Search for the cell housing the specified text and yield its [X, Y] center coordinate. 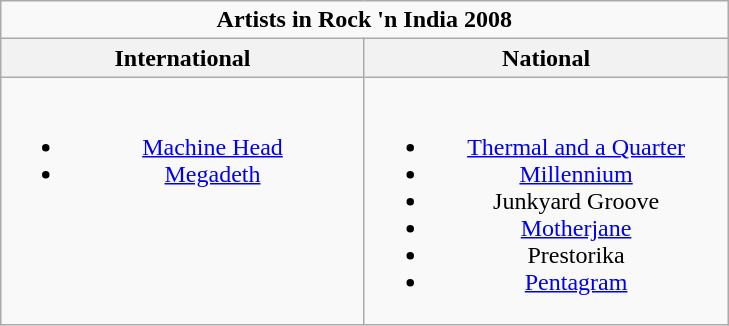
Artists in Rock 'n India 2008 [364, 20]
Thermal and a QuarterMillenniumJunkyard GrooveMotherjanePrestorikaPentagram [546, 201]
International [183, 58]
Machine HeadMegadeth [183, 201]
National [546, 58]
